From the cell containing the given text, extract its center point as [X, Y] coordinate. 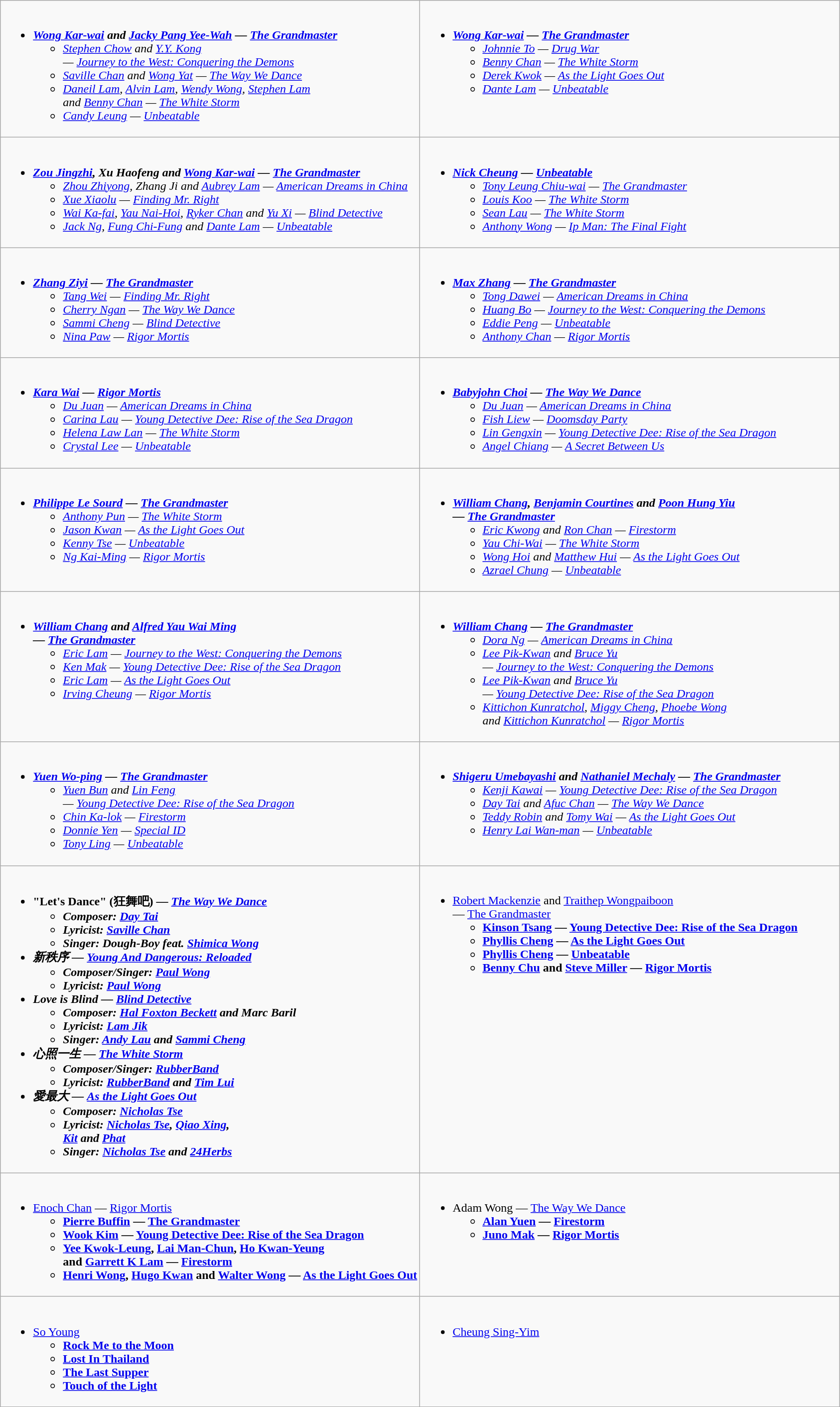
Zhang Ziyi — The GrandmasterTang Wei — Finding Mr. RightCherry Ngan — The Way We DanceSammi Cheng — Blind DetectiveNina Paw — Rigor Mortis [210, 303]
So Young Rock Me to the Moon Lost In Thailand The Last Supper Touch of the Light [210, 1351]
Philippe Le Sourd — The GrandmasterAnthony Pun — The White StormJason Kwan — As the Light Goes OutKenny Tse — UnbeatableNg Kai-Ming — Rigor Mortis [210, 530]
Wong Kar-wai — The GrandmasterJohnnie To — Drug WarBenny Chan — The White StormDerek Kwok — As the Light Goes OutDante Lam — Unbeatable [630, 69]
Cheung Sing-Yim [630, 1351]
Adam Wong — The Way We DanceAlan Yuen — FirestormJuno Mak — Rigor Mortis [630, 1235]
